Search for the cell housing the specified text and yield its (X, Y) center coordinate. 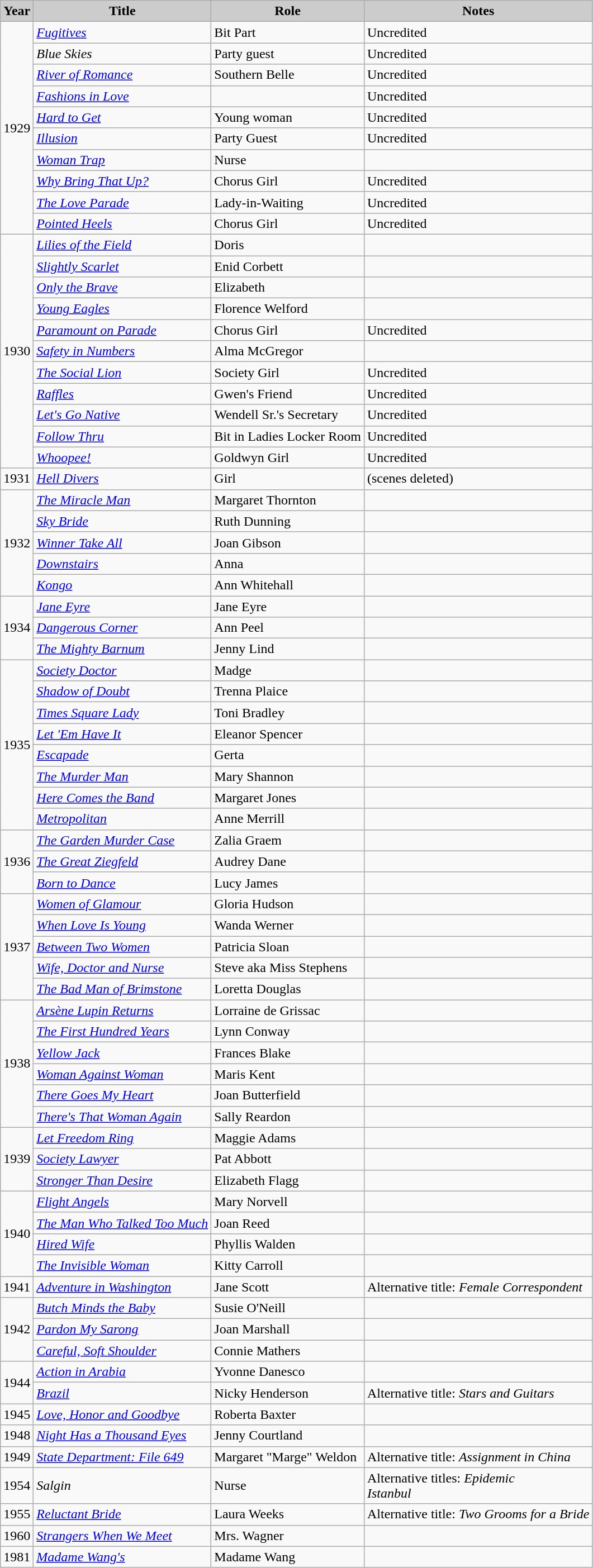
Young woman (288, 117)
1934 (17, 627)
Reluctant Bride (122, 1514)
Florence Welford (288, 309)
Born to Dance (122, 883)
Alternative title: Assignment in China (478, 1457)
Susie O'Neill (288, 1308)
Anne Merrill (288, 819)
Loretta Douglas (288, 989)
Follow Thru (122, 436)
Jane Scott (288, 1286)
Hired Wife (122, 1244)
Lucy James (288, 883)
Eleanor Spencer (288, 734)
Elizabeth Flagg (288, 1180)
Laura Weeks (288, 1514)
Pardon My Sarong (122, 1329)
Yellow Jack (122, 1053)
Role (288, 11)
Downstairs (122, 564)
Woman Trap (122, 160)
Women of Glamour (122, 904)
Between Two Women (122, 947)
Jenny Lind (288, 649)
Society Doctor (122, 670)
Pointed Heels (122, 223)
1949 (17, 1457)
Butch Minds the Baby (122, 1308)
Madge (288, 670)
Maris Kent (288, 1074)
Margaret Thornton (288, 500)
1981 (17, 1557)
1929 (17, 128)
1931 (17, 479)
There's That Woman Again (122, 1117)
River of Romance (122, 75)
The Murder Man (122, 776)
Brazil (122, 1393)
The Invisible Woman (122, 1265)
Kitty Carroll (288, 1265)
Joan Gibson (288, 542)
1948 (17, 1436)
Roberta Baxter (288, 1414)
Trenna Plaice (288, 692)
Arsène Lupin Returns (122, 1011)
Pat Abbott (288, 1159)
Slightly Scarlet (122, 266)
Jenny Courtland (288, 1436)
1941 (17, 1286)
1940 (17, 1233)
1930 (17, 351)
Toni Bradley (288, 713)
The Social Lion (122, 373)
1932 (17, 542)
Nicky Henderson (288, 1393)
The Garden Murder Case (122, 840)
The Mighty Barnum (122, 649)
Hell Divers (122, 479)
Winner Take All (122, 542)
Gerta (288, 755)
Woman Against Woman (122, 1074)
Ann Whitehall (288, 585)
Phyllis Walden (288, 1244)
Only the Brave (122, 288)
Wendell Sr.'s Secretary (288, 415)
Salgin (122, 1486)
1955 (17, 1514)
Lilies of the Field (122, 245)
Party Guest (288, 139)
Connie Mathers (288, 1351)
Whoopee! (122, 457)
Lynn Conway (288, 1032)
Adventure in Washington (122, 1286)
The Man Who Talked Too Much (122, 1223)
Zalia Graem (288, 840)
There Goes My Heart (122, 1095)
Action in Arabia (122, 1372)
Madame Wang (288, 1557)
Alternative title: Stars and Guitars (478, 1393)
Notes (478, 11)
Bit Part (288, 32)
Sky Bride (122, 521)
Gloria Hudson (288, 904)
Alternative title: Female Correspondent (478, 1286)
The Miracle Man (122, 500)
Let Freedom Ring (122, 1138)
Audrey Dane (288, 861)
Ann Peel (288, 628)
The Love Parade (122, 202)
1945 (17, 1414)
Frances Blake (288, 1053)
Let 'Em Have It (122, 734)
1935 (17, 745)
(scenes deleted) (478, 479)
Margaret "Marge" Weldon (288, 1457)
Gwen's Friend (288, 394)
Fashions in Love (122, 96)
Joan Butterfield (288, 1095)
1938 (17, 1064)
Wanda Werner (288, 925)
Love, Honor and Goodbye (122, 1414)
Illusion (122, 139)
Lady-in-Waiting (288, 202)
Society Girl (288, 373)
1944 (17, 1383)
Ruth Dunning (288, 521)
Joan Marshall (288, 1329)
Hard to Get (122, 117)
Goldwyn Girl (288, 457)
Young Eagles (122, 309)
Girl (288, 479)
1939 (17, 1159)
Margaret Jones (288, 798)
Mary Shannon (288, 776)
Why Bring That Up? (122, 181)
Joan Reed (288, 1223)
Here Comes the Band (122, 798)
Blue Skies (122, 54)
Flight Angels (122, 1202)
Alternative title: Two Grooms for a Bride (478, 1514)
Stronger Than Desire (122, 1180)
The First Hundred Years (122, 1032)
Patricia Sloan (288, 947)
Alma McGregor (288, 351)
Night Has a Thousand Eyes (122, 1436)
Times Square Lady (122, 713)
Southern Belle (288, 75)
1954 (17, 1486)
The Great Ziegfeld (122, 861)
Wife, Doctor and Nurse (122, 968)
Sally Reardon (288, 1117)
Careful, Soft Shoulder (122, 1351)
1937 (17, 946)
Paramount on Parade (122, 330)
State Department: File 649 (122, 1457)
Escapade (122, 755)
Strangers When We Meet (122, 1536)
The Bad Man of Brimstone (122, 989)
Raffles (122, 394)
Let's Go Native (122, 415)
1960 (17, 1536)
Madame Wang's (122, 1557)
Title (122, 11)
Metropolitan (122, 819)
Bit in Ladies Locker Room (288, 436)
Mrs. Wagner (288, 1536)
Dangerous Corner (122, 628)
Steve aka Miss Stephens (288, 968)
Safety in Numbers (122, 351)
1936 (17, 861)
Shadow of Doubt (122, 692)
Lorraine de Grissac (288, 1011)
Anna (288, 564)
1942 (17, 1329)
Elizabeth (288, 288)
Year (17, 11)
Mary Norvell (288, 1202)
Doris (288, 245)
Yvonne Danesco (288, 1372)
Alternative titles: EpidemicIstanbul (478, 1486)
Maggie Adams (288, 1138)
Party guest (288, 54)
Enid Corbett (288, 266)
Fugitives (122, 32)
When Love Is Young (122, 925)
Society Lawyer (122, 1159)
Kongo (122, 585)
